Detect which cell encompasses the target text, then output its (X, Y) center coordinate. 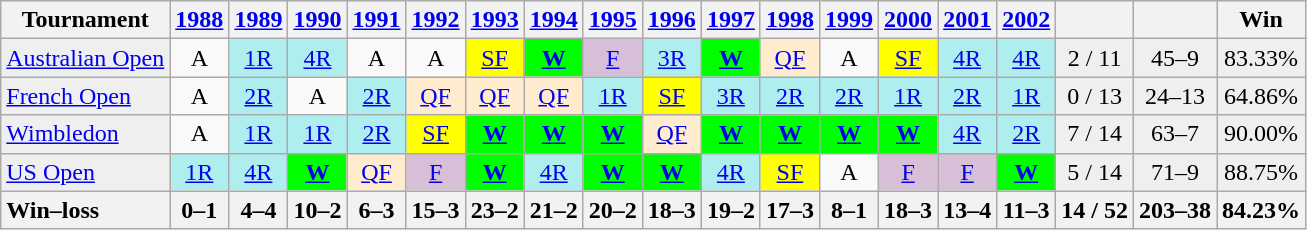
17–3 (790, 210)
83.33% (1262, 58)
1991 (376, 20)
6–3 (376, 210)
10–2 (318, 210)
64.86% (1262, 96)
1997 (730, 20)
14 / 52 (1095, 210)
45–9 (1174, 58)
84.23% (1262, 210)
2001 (968, 20)
88.75% (1262, 172)
French Open (86, 96)
1989 (258, 20)
1999 (848, 20)
5 / 14 (1095, 172)
13–4 (968, 210)
23–2 (494, 210)
1993 (494, 20)
1990 (318, 20)
1994 (554, 20)
203–38 (1174, 210)
20–2 (612, 210)
63–7 (1174, 134)
1992 (436, 20)
Tournament (86, 20)
Win–loss (86, 210)
US Open (86, 172)
0 / 13 (1095, 96)
8–1 (848, 210)
0–1 (200, 210)
90.00% (1262, 134)
1995 (612, 20)
11–3 (1026, 210)
2002 (1026, 20)
21–2 (554, 210)
Wimbledon (86, 134)
1988 (200, 20)
19–2 (730, 210)
2 / 11 (1095, 58)
24–13 (1174, 96)
7 / 14 (1095, 134)
Win (1262, 20)
71–9 (1174, 172)
15–3 (436, 210)
1996 (672, 20)
2000 (908, 20)
1998 (790, 20)
4–4 (258, 210)
Australian Open (86, 58)
